Provide the [x, y] coordinate of the cell's center where the given text is located.  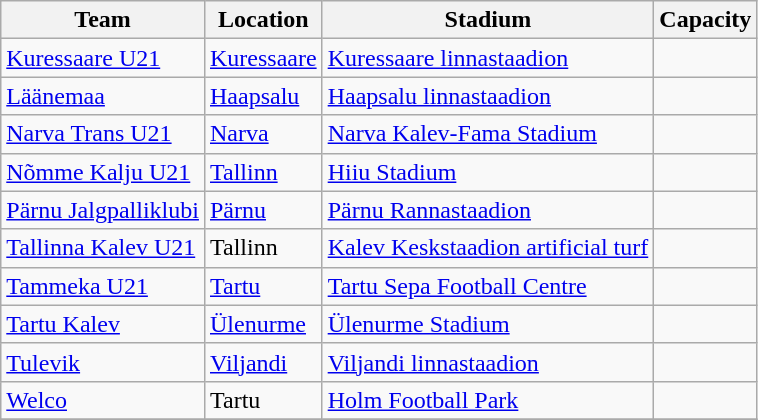
Ülenurme [263, 324]
Pärnu Jalgpalliklubi [103, 210]
Haapsalu [263, 96]
Holm Football Park [488, 400]
Location [263, 20]
Hiiu Stadium [488, 172]
Narva Trans U21 [103, 134]
Kuressaare [263, 58]
Welco [103, 400]
Team [103, 20]
Capacity [706, 20]
Haapsalu linnastaadion [488, 96]
Pärnu [263, 210]
Tartu Sepa Football Centre [488, 286]
Stadium [488, 20]
Narva Kalev-Fama Stadium [488, 134]
Pärnu Rannastaadion [488, 210]
Narva [263, 134]
Kalev Keskstaadion artificial turf [488, 248]
Tammeka U21 [103, 286]
Kuressaare U21 [103, 58]
Viljandi linnastaadion [488, 362]
Ülenurme Stadium [488, 324]
Nõmme Kalju U21 [103, 172]
Tulevik [103, 362]
Läänemaa [103, 96]
Viljandi [263, 362]
Kuressaare linnastaadion [488, 58]
Tallinna Kalev U21 [103, 248]
Tartu Kalev [103, 324]
